Identify which cell holds the provided text, then report its (X, Y) central coordinate. 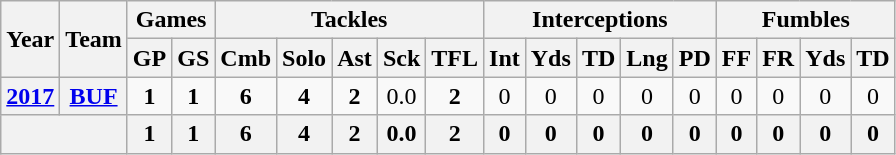
Cmb (246, 58)
Tackles (350, 20)
Team (94, 39)
2017 (30, 96)
Fumbles (806, 20)
BUF (94, 96)
Year (30, 39)
FR (778, 58)
Lng (647, 58)
FF (736, 58)
GP (149, 58)
Games (170, 20)
Sck (401, 58)
Interceptions (600, 20)
PD (694, 58)
Solo (304, 58)
Ast (355, 58)
GS (194, 58)
Int (505, 58)
TFL (455, 58)
